Scan for the cell matching the given text and deliver its [x, y] coordinate at center. 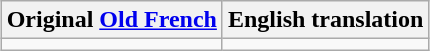
English translation [325, 20]
Original Old French [112, 20]
